Find where the given text appears and provide that cell's center as [X, Y] coordinate. 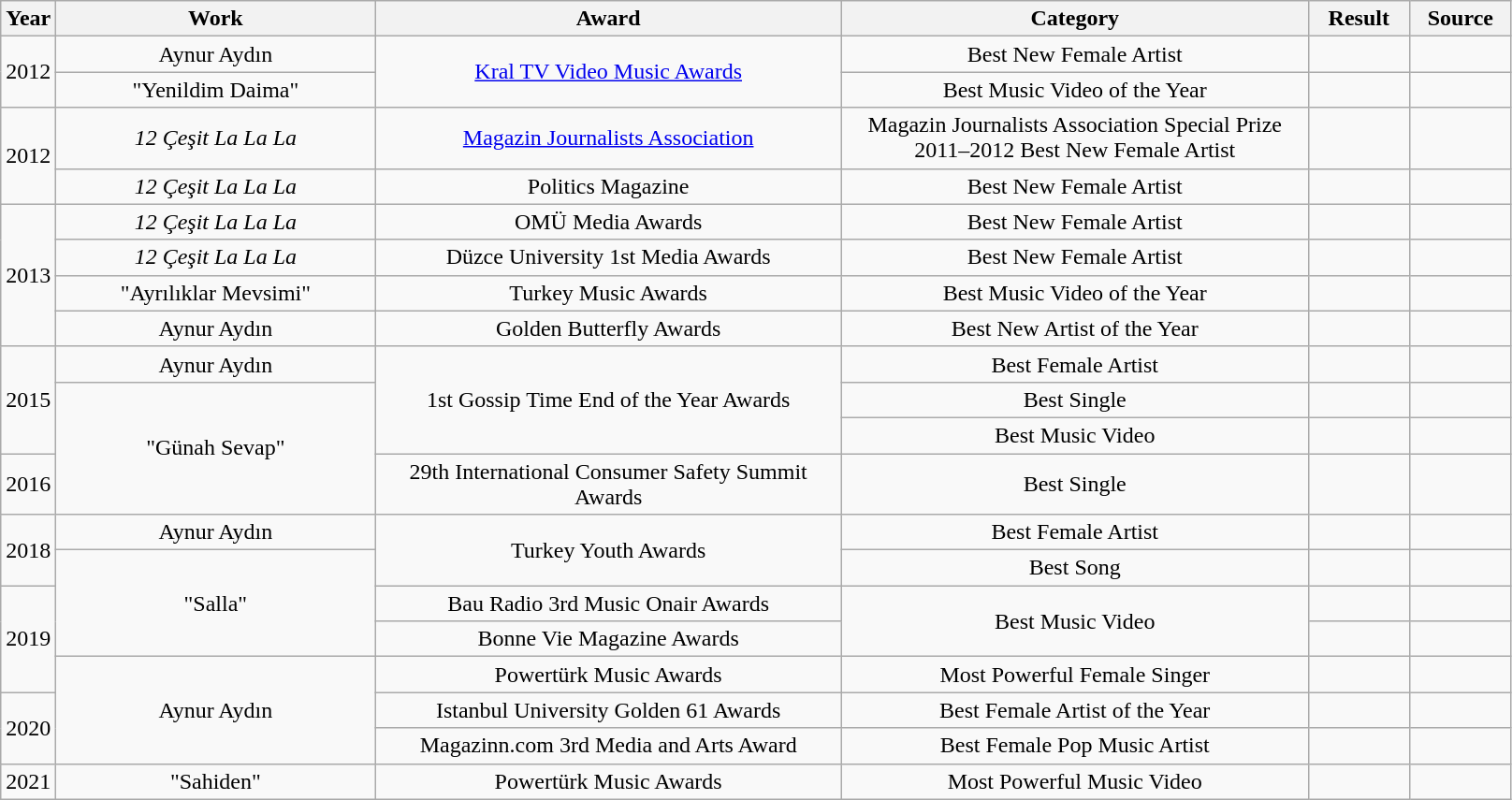
Best New Artist of the Year [1074, 328]
Best Female Artist of the Year [1074, 710]
Istanbul University Golden 61 Awards [608, 710]
1st Gossip Time End of the Year Awards [608, 400]
2016 [28, 483]
Best Song [1074, 568]
"Sahiden" [215, 781]
Category [1074, 19]
Bau Radio 3rd Music Onair Awards [608, 604]
Award [608, 19]
Magazin Journalists Association Special Prize 2011–2012 Best New Female Artist [1074, 138]
"Yenildim Daima" [215, 90]
2018 [28, 550]
Turkey Music Awards [608, 293]
Magazin Journalists Association [608, 138]
Bonne Vie Magazine Awards [608, 639]
Best Female Pop Music Artist [1074, 746]
Source [1461, 19]
Result [1359, 19]
Most Powerful Music Video [1074, 781]
Politics Magazine [608, 186]
Year [28, 19]
Magazinn.com 3rd Media and Arts Award [608, 746]
29th International Consumer Safety Summit Awards [608, 483]
2015 [28, 400]
Turkey Youth Awards [608, 550]
2019 [28, 639]
"Salla" [215, 604]
2013 [28, 275]
"Ayrılıklar Mevsimi" [215, 293]
Golden Butterfly Awards [608, 328]
"Günah Sevap" [215, 447]
Work [215, 19]
Kral TV Video Music Awards [608, 72]
2020 [28, 728]
Most Powerful Female Singer [1074, 675]
2021 [28, 781]
OMÜ Media Awards [608, 222]
Düzce University 1st Media Awards [608, 257]
